Provide the [X, Y] coordinate of the cell's center where the given text is located.  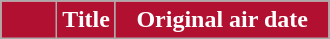
Title [86, 20]
Original air date [222, 20]
